Return the [x, y] coordinate for the center point of the cell that contains the specified text.  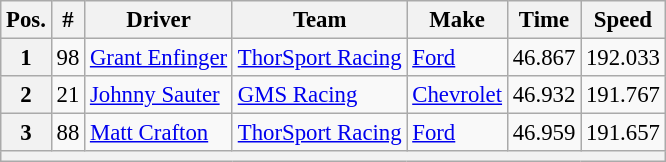
Grant Enfinger [159, 58]
GMS Racing [319, 95]
98 [68, 58]
88 [68, 133]
1 [26, 58]
Make [457, 20]
Pos. [26, 20]
Chevrolet [457, 95]
191.767 [624, 95]
2 [26, 95]
Team [319, 20]
191.657 [624, 133]
Matt Crafton [159, 133]
46.959 [544, 133]
Speed [624, 20]
192.033 [624, 58]
21 [68, 95]
Time [544, 20]
Driver [159, 20]
3 [26, 133]
# [68, 20]
46.932 [544, 95]
46.867 [544, 58]
Johnny Sauter [159, 95]
